Detect which cell encompasses the target text, then output its (X, Y) center coordinate. 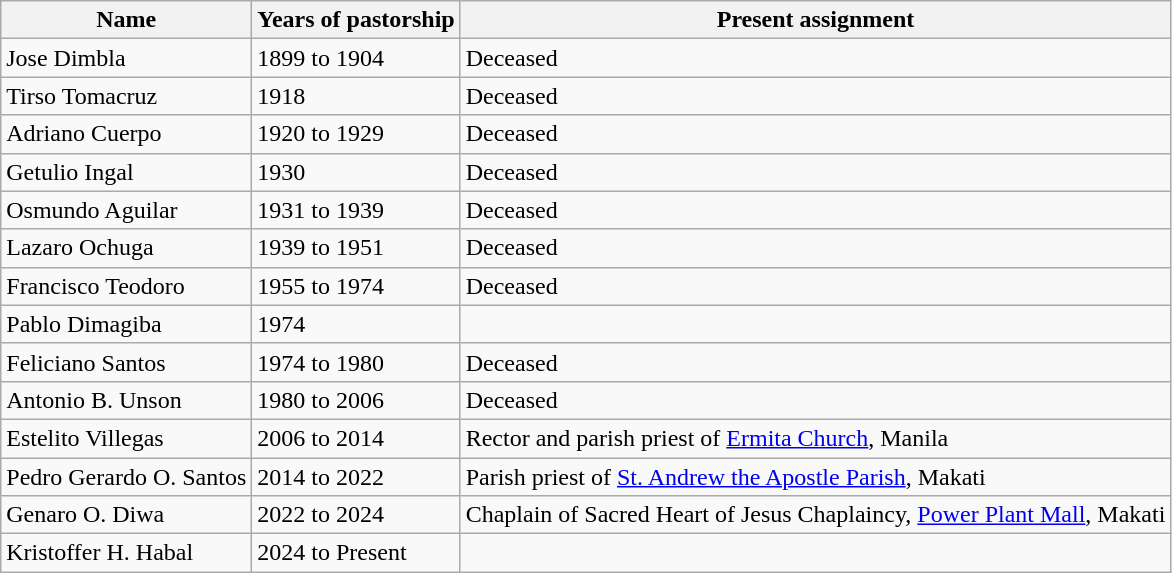
Rector and parish priest of Ermita Church, Manila (816, 438)
Antonio B. Unson (126, 400)
1974 (356, 324)
Pablo Dimagiba (126, 324)
1939 to 1951 (356, 248)
1974 to 1980 (356, 362)
Adriano Cuerpo (126, 134)
1920 to 1929 (356, 134)
2006 to 2014 (356, 438)
Lazaro Ochuga (126, 248)
1918 (356, 96)
Name (126, 20)
Genaro O. Diwa (126, 515)
1930 (356, 172)
1931 to 1939 (356, 210)
Tirso Tomacruz (126, 96)
Years of pastorship (356, 20)
2024 to Present (356, 553)
Estelito Villegas (126, 438)
Francisco Teodoro (126, 286)
1980 to 2006 (356, 400)
2014 to 2022 (356, 477)
1955 to 1974 (356, 286)
2022 to 2024 (356, 515)
Pedro Gerardo O. Santos (126, 477)
Osmundo Aguilar (126, 210)
Kristoffer H. Habal (126, 553)
Getulio Ingal (126, 172)
1899 to 1904 (356, 58)
Present assignment (816, 20)
Jose Dimbla (126, 58)
Parish priest of St. Andrew the Apostle Parish, Makati (816, 477)
Chaplain of Sacred Heart of Jesus Chaplaincy, Power Plant Mall, Makati (816, 515)
Feliciano Santos (126, 362)
